Identify which cell holds the provided text, then report its [x, y] central coordinate. 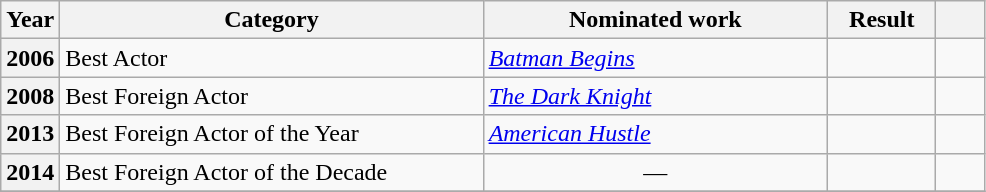
Best Actor [272, 58]
Best Foreign Actor of the Decade [272, 172]
Category [272, 20]
Best Foreign Actor [272, 96]
Batman Begins [656, 58]
2013 [30, 134]
Year [30, 20]
American Hustle [656, 134]
2006 [30, 58]
The Dark Knight [656, 96]
— [656, 172]
Result [882, 20]
Best Foreign Actor of the Year [272, 134]
2014 [30, 172]
2008 [30, 96]
Nominated work [656, 20]
